For the text-containing cell, return its midpoint in [x, y] coordinate format. 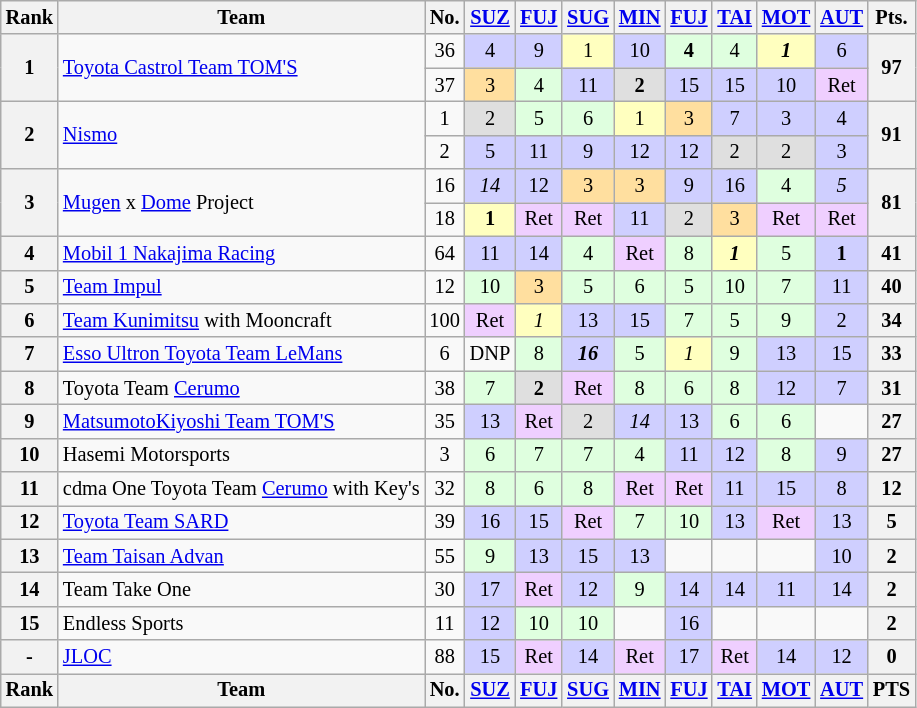
55 [445, 556]
38 [445, 388]
Toyota Castrol Team TOM'S [242, 68]
33 [892, 354]
36 [445, 51]
64 [445, 253]
Pts. [892, 17]
JLOC [242, 657]
91 [892, 134]
18 [445, 219]
Team Kunimitsu with Mooncraft [242, 320]
30 [445, 589]
40 [892, 287]
35 [445, 421]
Team Impul [242, 287]
0 [892, 657]
cdma One Toyota Team Cerumo with Key's [242, 489]
Mugen x Dome Project [242, 202]
97 [892, 68]
Esso Ultron Toyota Team LeMans [242, 354]
39 [445, 522]
Team Take One [242, 589]
81 [892, 202]
Toyota Team SARD [242, 522]
100 [445, 320]
Team Taisan Advan [242, 556]
MatsumotoKiyoshi Team TOM'S [242, 421]
PTS [892, 690]
34 [892, 320]
41 [892, 253]
Toyota Team Cerumo [242, 388]
37 [445, 85]
Endless Sports [242, 623]
32 [445, 489]
DNP [490, 354]
88 [445, 657]
Nismo [242, 134]
- [30, 657]
Hasemi Motorsports [242, 455]
31 [892, 388]
Mobil 1 Nakajima Racing [242, 253]
